Extract the [x, y] coordinate from the center of the cell holding the provided text.  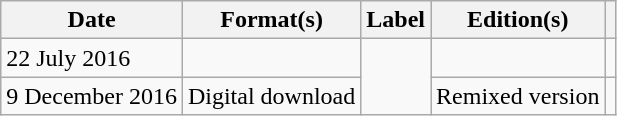
22 July 2016 [92, 58]
Date [92, 20]
9 December 2016 [92, 96]
Label [396, 20]
Format(s) [271, 20]
Remixed version [518, 96]
Edition(s) [518, 20]
Digital download [271, 96]
